Extract the [x, y] coordinate from the center of the cell holding the provided text.  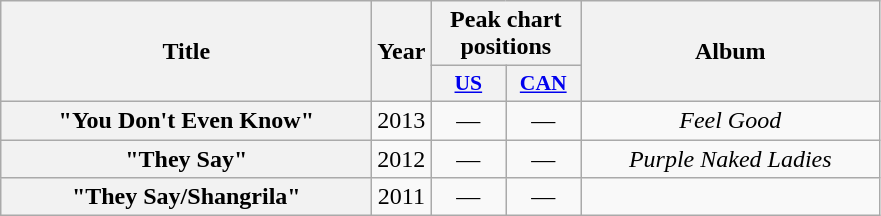
2012 [402, 159]
Title [186, 52]
Peak chart positions [506, 34]
Purple Naked Ladies [730, 159]
US [468, 84]
Year [402, 52]
CAN [544, 84]
2011 [402, 197]
"You Don't Even Know" [186, 120]
"They Say" [186, 159]
"They Say/Shangrila" [186, 197]
Feel Good [730, 120]
Album [730, 52]
2013 [402, 120]
